Capture the cell that displays the provided text and extract its (X, Y) central coordinate. 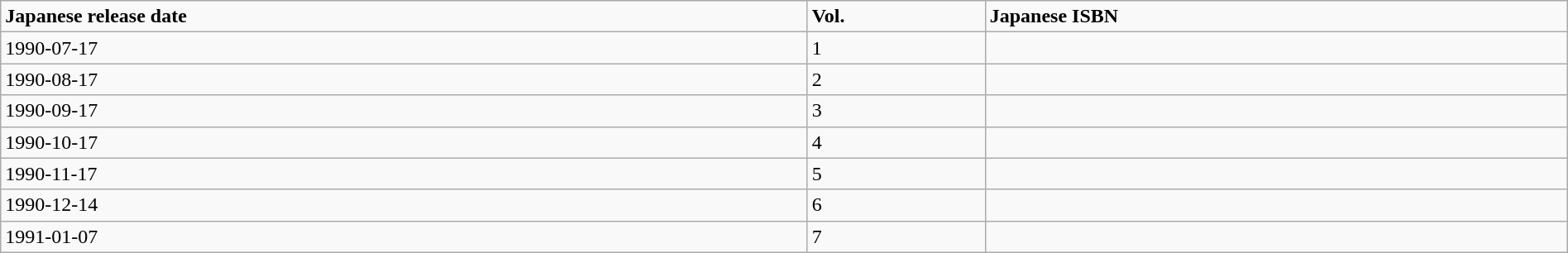
2 (896, 79)
5 (896, 174)
1990-11-17 (404, 174)
1991-01-07 (404, 236)
1 (896, 48)
1990-09-17 (404, 111)
Japanese ISBN (1276, 17)
1990-10-17 (404, 142)
6 (896, 205)
Vol. (896, 17)
4 (896, 142)
7 (896, 236)
3 (896, 111)
1990-08-17 (404, 79)
1990-12-14 (404, 205)
1990-07-17 (404, 48)
Japanese release date (404, 17)
